Locate the cell with the specified text and output its (X, Y) center coordinate. 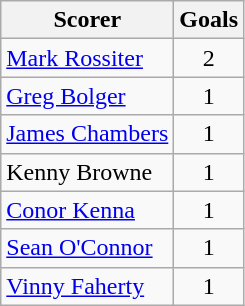
Goals (209, 20)
Scorer (88, 20)
James Chambers (88, 134)
Sean O'Connor (88, 248)
Vinny Faherty (88, 286)
2 (209, 58)
Kenny Browne (88, 172)
Mark Rossiter (88, 58)
Conor Kenna (88, 210)
Greg Bolger (88, 96)
